Detect which cell encompasses the target text, then output its [x, y] center coordinate. 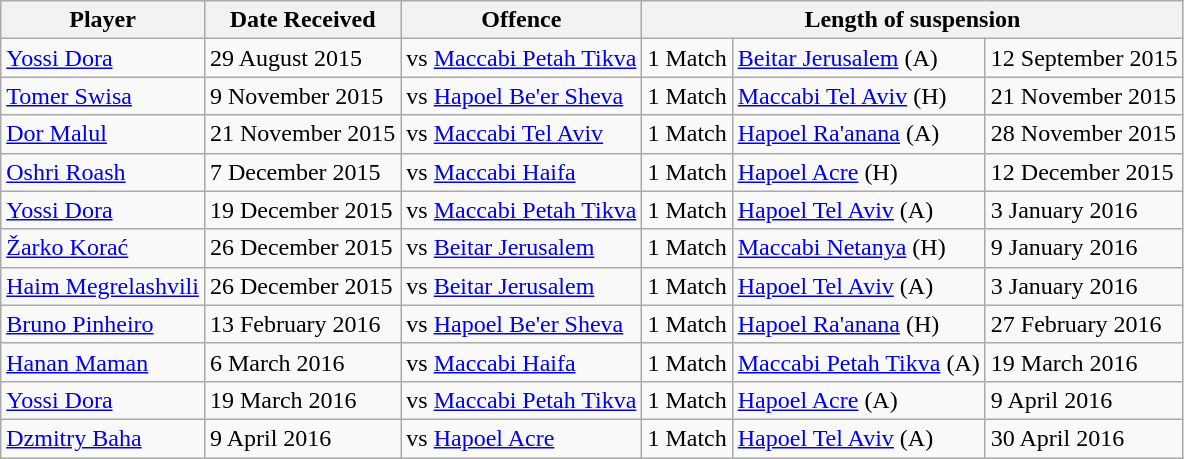
27 February 2016 [1084, 324]
Beitar Jerusalem (A) [858, 58]
Hapoel Ra'anana (A) [858, 134]
13 February 2016 [302, 324]
6 March 2016 [302, 362]
Dzmitry Baha [103, 438]
Oshri Roash [103, 172]
Hanan Maman [103, 362]
Žarko Korać [103, 248]
Haim Megrelashvili [103, 286]
29 August 2015 [302, 58]
vs Maccabi Tel Aviv [522, 134]
Maccabi Netanya (H) [858, 248]
Date Received [302, 20]
Hapoel Ra'anana (H) [858, 324]
12 September 2015 [1084, 58]
Maccabi Petah Tikva (A) [858, 362]
vs Hapoel Acre [522, 438]
Bruno Pinheiro [103, 324]
Hapoel Acre (A) [858, 400]
Player [103, 20]
7 December 2015 [302, 172]
28 November 2015 [1084, 134]
9 January 2016 [1084, 248]
12 December 2015 [1084, 172]
Length of suspension [912, 20]
Dor Malul [103, 134]
Offence [522, 20]
30 April 2016 [1084, 438]
Tomer Swisa [103, 96]
Maccabi Tel Aviv (H) [858, 96]
Hapoel Acre (H) [858, 172]
19 December 2015 [302, 210]
9 November 2015 [302, 96]
